From the cell containing the given text, extract its center point as [x, y] coordinate. 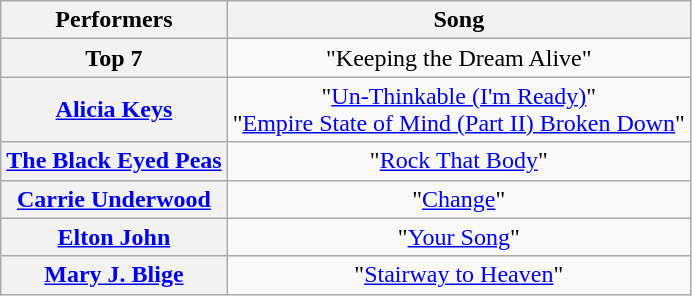
"Keeping the Dream Alive" [458, 58]
"Your Song" [458, 237]
Elton John [114, 237]
"Stairway to Heaven" [458, 275]
Alicia Keys [114, 110]
Carrie Underwood [114, 199]
Top 7 [114, 58]
"Change" [458, 199]
Song [458, 20]
"Un-Thinkable (I'm Ready)""Empire State of Mind (Part II) Broken Down" [458, 110]
The Black Eyed Peas [114, 161]
"Rock That Body" [458, 161]
Performers [114, 20]
Mary J. Blige [114, 275]
